Capture the cell that displays the provided text and extract its [x, y] central coordinate. 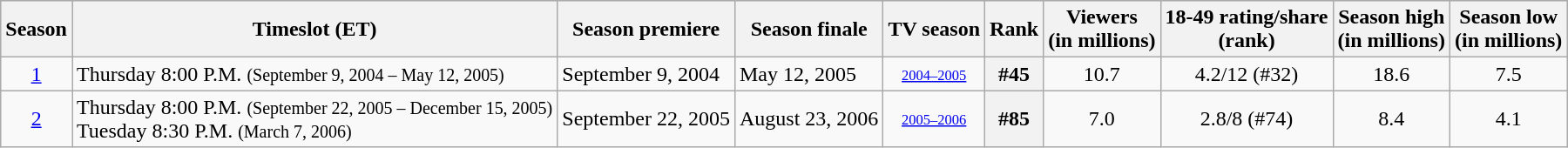
Season premiere [646, 30]
2 [37, 118]
September 9, 2004 [646, 74]
2.8/8 (#74) [1247, 118]
1 [37, 74]
7.5 [1508, 74]
2004–2005 [934, 74]
Thursday 8:00 P.M. (September 9, 2004 – May 12, 2005) [314, 74]
May 12, 2005 [808, 74]
8.4 [1391, 118]
10.7 [1102, 74]
#85 [1014, 118]
September 22, 2005 [646, 118]
4.1 [1508, 118]
2005–2006 [934, 118]
Timeslot (ET) [314, 30]
7.0 [1102, 118]
4.2/12 (#32) [1247, 74]
Season high(in millions) [1391, 30]
18.6 [1391, 74]
Rank [1014, 30]
18-49 rating/share(rank) [1247, 30]
TV season [934, 30]
Season finale [808, 30]
Thursday 8:00 P.M. (September 22, 2005 – December 15, 2005)Tuesday 8:30 P.M. (March 7, 2006) [314, 118]
August 23, 2006 [808, 118]
Viewers(in millions) [1102, 30]
#45 [1014, 74]
Season low(in millions) [1508, 30]
Season [37, 30]
